Pinpoint the cell where the given text exists, returning its (x, y) midpoint coordinate. 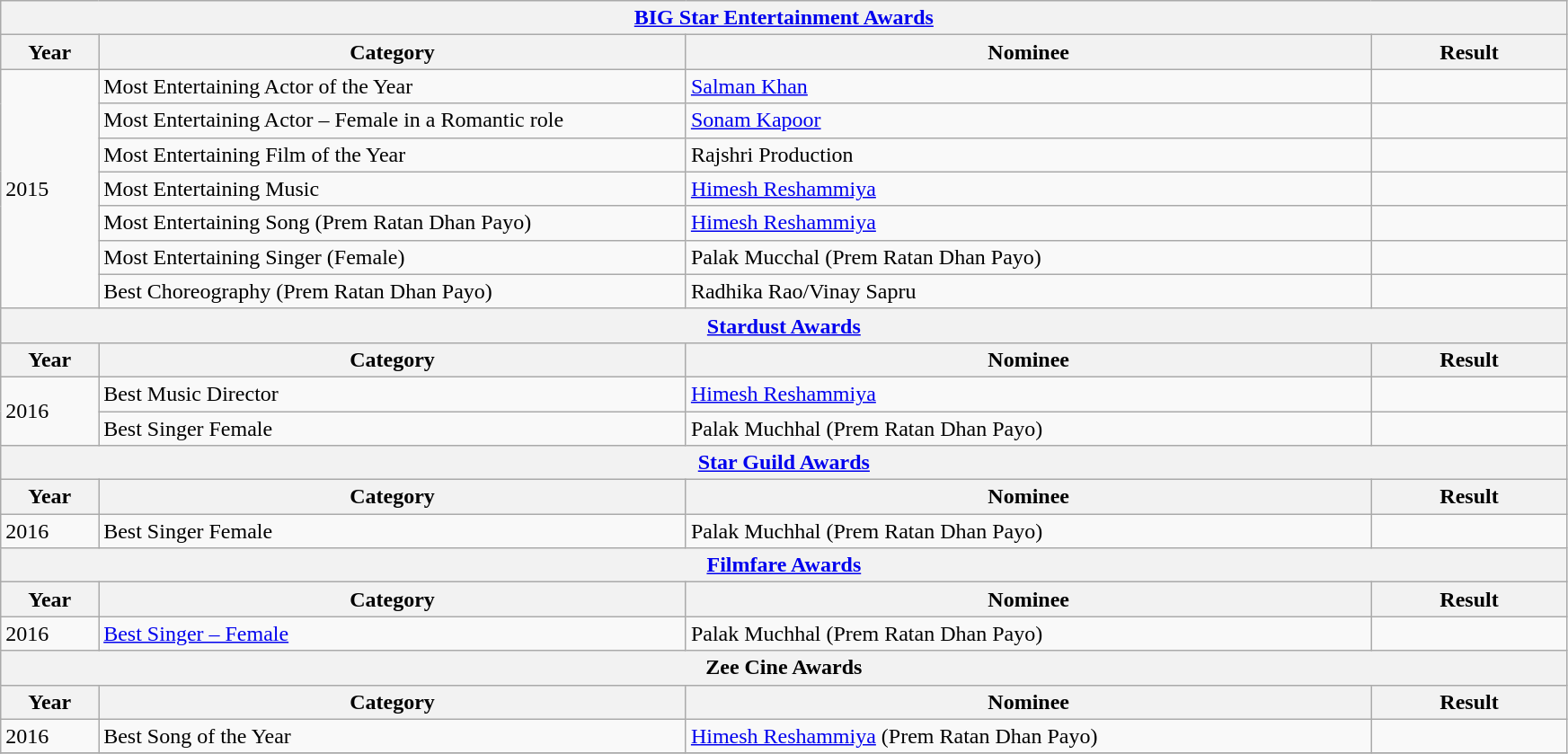
BIG Star Entertainment Awards (784, 18)
Most Entertaining Singer (Female) (393, 257)
Most Entertaining Film of the Year (393, 155)
Best Choreography (Prem Ratan Dhan Payo) (393, 291)
Zee Cine Awards (784, 668)
Best Singer – Female (393, 634)
Most Entertaining Actor of the Year (393, 86)
Palak Mucchal (Prem Ratan Dhan Payo) (1028, 257)
Star Guild Awards (784, 463)
Sonam Kapoor (1028, 120)
Rajshri Production (1028, 155)
Most Entertaining Music (393, 189)
Most Entertaining Actor – Female in a Romantic role (393, 120)
Best Music Director (393, 394)
2015 (50, 189)
Radhika Rao/Vinay Sapru (1028, 291)
Salman Khan (1028, 86)
Himesh Reshammiya (Prem Ratan Dhan Payo) (1028, 736)
Stardust Awards (784, 325)
Most Entertaining Song (Prem Ratan Dhan Payo) (393, 223)
Best Song of the Year (393, 736)
Filmfare Awards (784, 565)
